Pinpoint the cell where the given text exists, returning its (X, Y) midpoint coordinate. 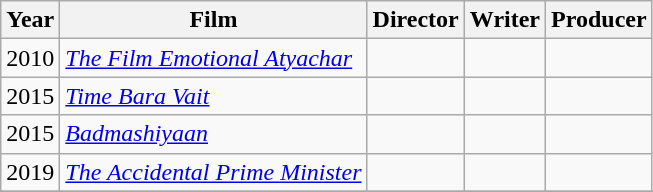
Year (30, 20)
Writer (504, 20)
Director (416, 20)
2010 (30, 58)
The Film Emotional Atyachar (214, 58)
Badmashiyaan (214, 134)
Producer (600, 20)
Time Bara Vait (214, 96)
2019 (30, 172)
The Accidental Prime Minister (214, 172)
Film (214, 20)
